Scan for the cell matching the given text and deliver its [X, Y] coordinate at center. 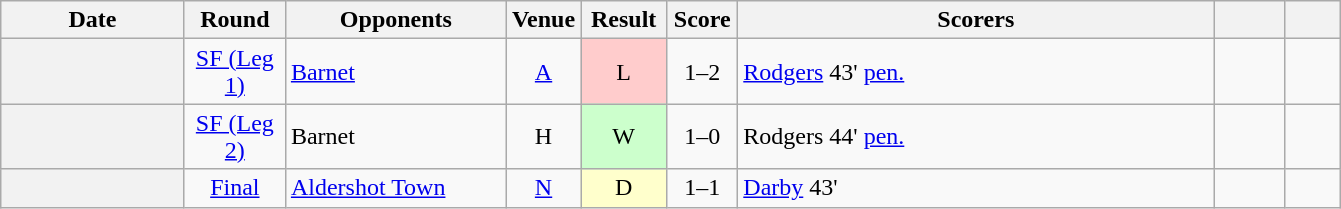
Aldershot Town [396, 188]
Score [702, 20]
1–0 [702, 136]
H [543, 136]
N [543, 188]
1–2 [702, 72]
A [543, 72]
Darby 43' [976, 188]
D [624, 188]
Rodgers 43' pen. [976, 72]
Opponents [396, 20]
Venue [543, 20]
Date [93, 20]
Result [624, 20]
Rodgers 44' pen. [976, 136]
Round [234, 20]
Final [234, 188]
L [624, 72]
W [624, 136]
Scorers [976, 20]
SF (Leg 2) [234, 136]
1–1 [702, 188]
SF (Leg 1) [234, 72]
